Locate the cell with the specified text and output its (x, y) center coordinate. 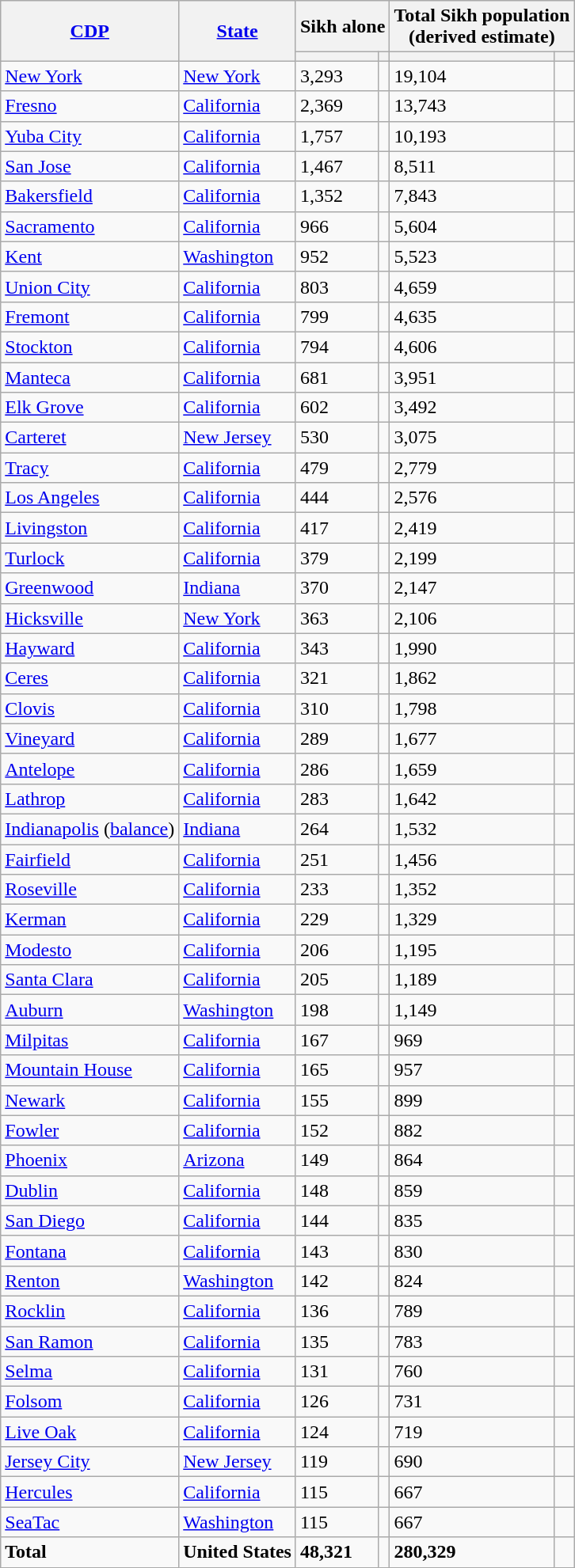
Kent (90, 256)
Milpitas (90, 1040)
Manteca (90, 378)
10,193 (472, 136)
Vineyard (90, 738)
19,104 (472, 76)
198 (337, 1010)
444 (337, 498)
830 (472, 1251)
136 (337, 1311)
957 (472, 1070)
1,642 (472, 799)
Hicksville (90, 618)
148 (337, 1190)
280,329 (472, 1552)
283 (337, 799)
2,147 (472, 588)
Selma (90, 1372)
Stockton (90, 347)
Sikh alone (342, 27)
135 (337, 1342)
789 (472, 1311)
1,862 (472, 678)
Carteret (90, 438)
1,149 (472, 1010)
264 (337, 829)
1,456 (472, 859)
2,419 (472, 528)
Fairfield (90, 859)
Jersey City (90, 1462)
4,635 (472, 317)
835 (472, 1221)
4,606 (472, 347)
155 (337, 1100)
Yuba City (90, 136)
969 (472, 1040)
1,798 (472, 708)
Hercules (90, 1492)
882 (472, 1130)
966 (337, 226)
379 (337, 558)
United States (238, 1552)
Greenwood (90, 588)
3,492 (472, 408)
310 (337, 708)
Phoenix (90, 1160)
124 (337, 1432)
Mountain House (90, 1070)
1,195 (472, 950)
Arizona (238, 1160)
2,199 (472, 558)
Livingston (90, 528)
681 (337, 378)
152 (337, 1130)
San Jose (90, 166)
794 (337, 347)
142 (337, 1281)
Fresno (90, 106)
Sacramento (90, 226)
289 (337, 738)
144 (337, 1221)
1,189 (472, 980)
Fowler (90, 1130)
Turlock (90, 558)
3,951 (472, 378)
1,757 (337, 136)
Modesto (90, 950)
3,293 (337, 76)
899 (472, 1100)
Tracy (90, 468)
3,075 (472, 438)
1,990 (472, 648)
165 (337, 1070)
479 (337, 468)
1,532 (472, 829)
363 (337, 618)
760 (472, 1372)
Hayward (90, 648)
417 (337, 528)
Kerman (90, 920)
Fontana (90, 1251)
5,604 (472, 226)
Union City (90, 287)
13,743 (472, 106)
Clovis (90, 708)
Lathrop (90, 799)
Auburn (90, 1010)
SeaTac (90, 1522)
Dublin (90, 1190)
Newark (90, 1100)
719 (472, 1432)
San Diego (90, 1221)
Bakersfield (90, 196)
Santa Clara (90, 980)
530 (337, 438)
Total Sikh population(derived estimate) (482, 27)
1,677 (472, 738)
167 (337, 1040)
2,106 (472, 618)
233 (337, 890)
149 (337, 1160)
206 (337, 950)
Rocklin (90, 1311)
San Ramon (90, 1342)
119 (337, 1462)
4,659 (472, 287)
5,523 (472, 256)
1,329 (472, 920)
CDP (90, 31)
602 (337, 408)
48,321 (337, 1552)
286 (337, 769)
Fremont (90, 317)
783 (472, 1342)
864 (472, 1160)
Elk Grove (90, 408)
799 (337, 317)
Folsom (90, 1402)
343 (337, 648)
690 (472, 1462)
859 (472, 1190)
2,369 (337, 106)
131 (337, 1372)
205 (337, 980)
8,511 (472, 166)
251 (337, 859)
731 (472, 1402)
803 (337, 287)
1,659 (472, 769)
370 (337, 588)
Los Angeles (90, 498)
2,576 (472, 498)
2,779 (472, 468)
State (238, 31)
143 (337, 1251)
1,467 (337, 166)
952 (337, 256)
Indianapolis (balance) (90, 829)
Renton (90, 1281)
Live Oak (90, 1432)
Antelope (90, 769)
824 (472, 1281)
321 (337, 678)
Ceres (90, 678)
126 (337, 1402)
Roseville (90, 890)
7,843 (472, 196)
229 (337, 920)
Total (90, 1552)
